Extract the [X, Y] coordinate from the center of the cell holding the provided text.  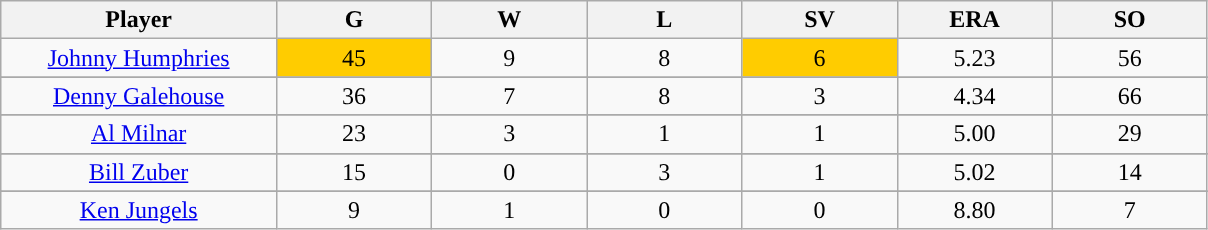
Player [139, 20]
ERA [974, 20]
5.02 [974, 172]
6 [820, 58]
5.00 [974, 134]
Ken Jungels [139, 210]
14 [1130, 172]
45 [354, 58]
66 [1130, 96]
8.80 [974, 210]
W [510, 20]
23 [354, 134]
15 [354, 172]
SO [1130, 20]
Al Milnar [139, 134]
29 [1130, 134]
G [354, 20]
Bill Zuber [139, 172]
56 [1130, 58]
36 [354, 96]
Denny Galehouse [139, 96]
L [664, 20]
5.23 [974, 58]
SV [820, 20]
Johnny Humphries [139, 58]
4.34 [974, 96]
